Search for the cell housing the specified text and yield its (X, Y) center coordinate. 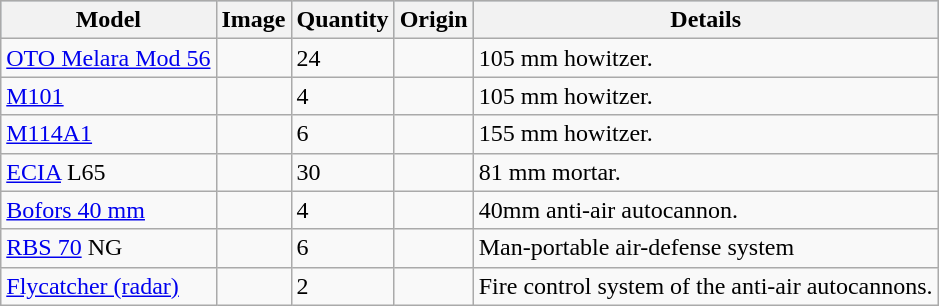
Details (706, 20)
M101 (108, 96)
155 mm howitzer. (706, 134)
Man-portable air-defense system (706, 248)
Image (254, 20)
Origin (434, 20)
30 (342, 172)
81 mm mortar. (706, 172)
OTO Melara Mod 56 (108, 58)
Flycatcher (radar) (108, 286)
Quantity (342, 20)
24 (342, 58)
Fire control system of the anti-air autocannons. (706, 286)
ECIA L65 (108, 172)
Model (108, 20)
RBS 70 NG (108, 248)
M114A1 (108, 134)
40mm anti-air autocannon. (706, 210)
2 (342, 286)
Bofors 40 mm (108, 210)
